Search for the cell housing the specified text and yield its (x, y) center coordinate. 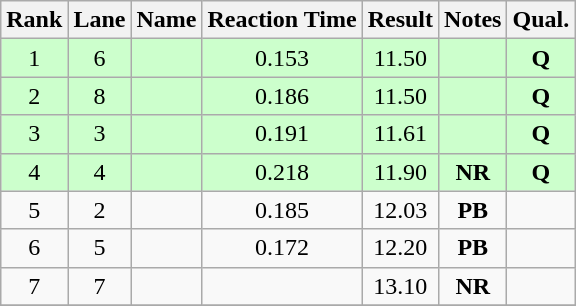
11.61 (400, 134)
0.191 (282, 134)
Name (166, 20)
1 (34, 58)
Qual. (541, 20)
0.218 (282, 172)
Result (400, 20)
Rank (34, 20)
8 (100, 96)
Notes (473, 20)
0.186 (282, 96)
Lane (100, 20)
0.172 (282, 248)
0.185 (282, 210)
Reaction Time (282, 20)
11.90 (400, 172)
0.153 (282, 58)
12.20 (400, 248)
13.10 (400, 286)
12.03 (400, 210)
